Detect which cell encompasses the target text, then output its [X, Y] center coordinate. 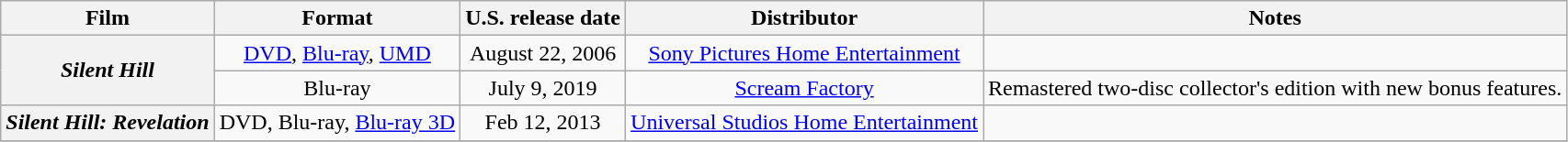
Scream Factory [805, 88]
August 22, 2006 [543, 53]
Universal Studios Home Entertainment [805, 123]
Feb 12, 2013 [543, 123]
Format [336, 18]
Silent Hill: Revelation [108, 123]
Film [108, 18]
Notes [1276, 18]
July 9, 2019 [543, 88]
U.S. release date [543, 18]
Remastered two-disc collector's edition with new bonus features. [1276, 88]
Distributor [805, 18]
Blu-ray [336, 88]
Sony Pictures Home Entertainment [805, 53]
Silent Hill [108, 71]
DVD, Blu-ray, UMD [336, 53]
DVD, Blu-ray, Blu-ray 3D [336, 123]
